For the text-containing cell, return its midpoint in (X, Y) coordinate format. 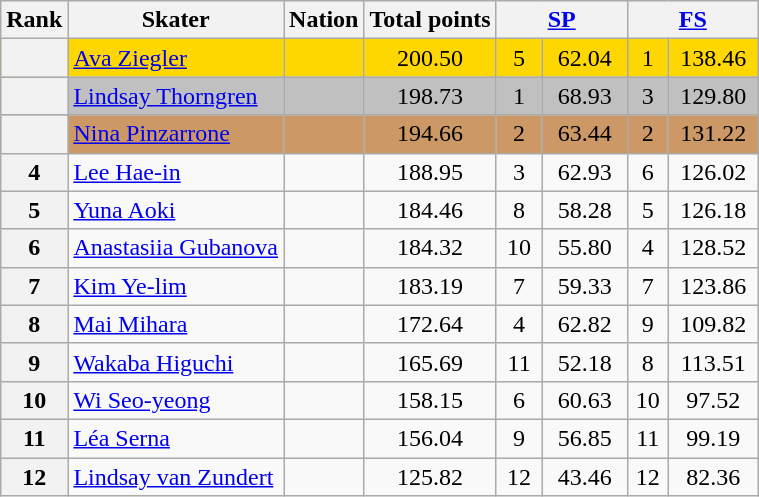
Lindsay Thorngren (176, 96)
52.18 (584, 362)
68.93 (584, 96)
SP (562, 20)
60.63 (584, 400)
Wi Seo-yeong (176, 400)
Nation (324, 20)
Rank (34, 20)
58.28 (584, 210)
183.19 (430, 286)
165.69 (430, 362)
62.93 (584, 172)
Lee Hae-in (176, 172)
184.32 (430, 248)
198.73 (430, 96)
Lindsay van Zundert (176, 477)
Wakaba Higuchi (176, 362)
82.36 (713, 477)
Léa Serna (176, 438)
FS (692, 20)
62.04 (584, 58)
63.44 (584, 134)
59.33 (584, 286)
113.51 (713, 362)
125.82 (430, 477)
126.18 (713, 210)
188.95 (430, 172)
Mai Mihara (176, 324)
184.46 (430, 210)
194.66 (430, 134)
200.50 (430, 58)
109.82 (713, 324)
Kim Ye-lim (176, 286)
Anastasiia Gubanova (176, 248)
Ava Ziegler (176, 58)
123.86 (713, 286)
129.80 (713, 96)
55.80 (584, 248)
138.46 (713, 58)
Nina Pinzarrone (176, 134)
156.04 (430, 438)
131.22 (713, 134)
172.64 (430, 324)
Total points (430, 20)
158.15 (430, 400)
128.52 (713, 248)
56.85 (584, 438)
Skater (176, 20)
97.52 (713, 400)
43.46 (584, 477)
126.02 (713, 172)
62.82 (584, 324)
Yuna Aoki (176, 210)
99.19 (713, 438)
